Return [x, y] of the center of cell containing provided text 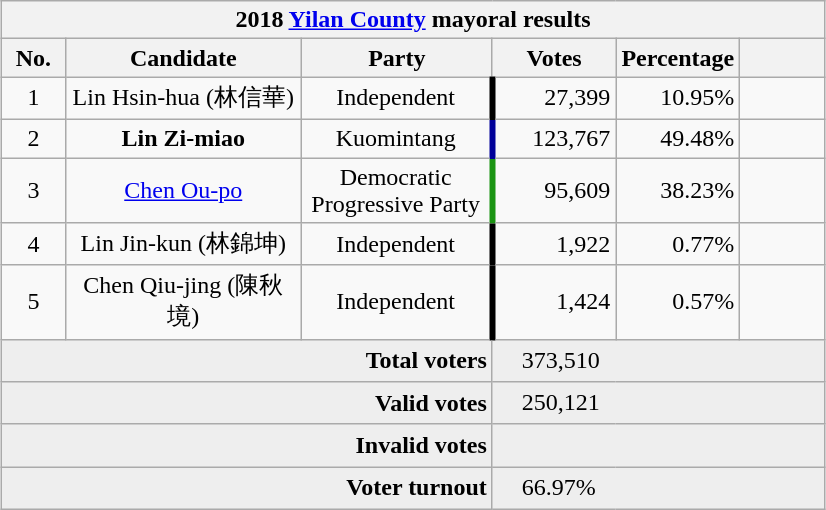
49.48% [678, 138]
1,424 [554, 302]
66.97% [658, 488]
38.23% [678, 190]
3 [34, 190]
Total voters [248, 360]
4 [34, 244]
Votes [554, 58]
0.57% [678, 302]
2018 Yilan County mayoral results [414, 20]
Lin Zi-miao [183, 138]
Kuomintang [396, 138]
Percentage [678, 58]
373,510 [658, 360]
10.95% [678, 98]
95,609 [554, 190]
250,121 [658, 404]
Voter turnout [248, 488]
0.77% [678, 244]
Lin Hsin-hua (林信華) [183, 98]
1 [34, 98]
Chen Ou-po [183, 190]
2 [34, 138]
Invalid votes [248, 446]
Valid votes [248, 404]
27,399 [554, 98]
Party [396, 58]
Chen Qiu-jing (陳秋境) [183, 302]
Lin Jin-kun (林錦坤) [183, 244]
Candidate [183, 58]
Democratic Progressive Party [396, 190]
No. [34, 58]
5 [34, 302]
123,767 [554, 138]
1,922 [554, 244]
